Identify which cell holds the provided text, then report its (x, y) central coordinate. 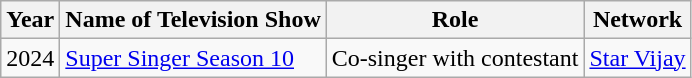
Network (638, 20)
Star Vijay (638, 58)
Role (455, 20)
Year (30, 20)
Co-singer with contestant (455, 58)
Name of Television Show (193, 20)
Super Singer Season 10 (193, 58)
2024 (30, 58)
